Locate the cell with the specified text and output its [x, y] center coordinate. 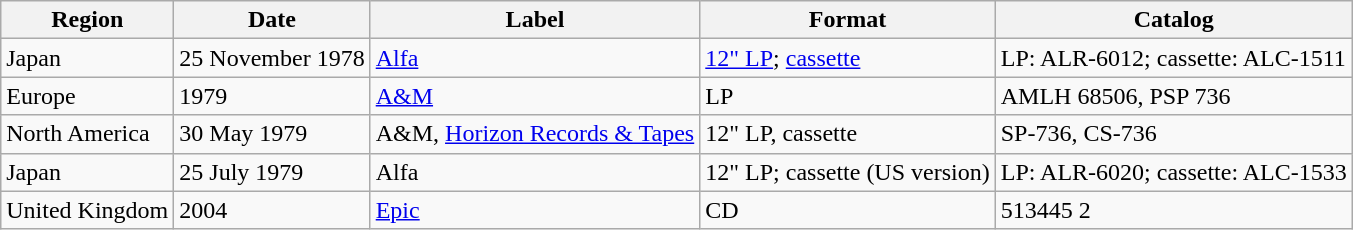
25 July 1979 [272, 172]
25 November 1978 [272, 58]
SP-736, CS-736 [1174, 134]
Region [88, 20]
Epic [535, 210]
12" LP; cassette [848, 58]
LP: ALR-6012; cassette: ALC-1511 [1174, 58]
30 May 1979 [272, 134]
1979 [272, 96]
12" LP; cassette (US version) [848, 172]
Label [535, 20]
Europe [88, 96]
513445 2 [1174, 210]
2004 [272, 210]
AMLH 68506, PSP 736 [1174, 96]
North America [88, 134]
CD [848, 210]
Catalog [1174, 20]
12" LP, cassette [848, 134]
LP: ALR-6020; cassette: ALC-1533 [1174, 172]
A&M, Horizon Records & Tapes [535, 134]
United Kingdom [88, 210]
Format [848, 20]
Date [272, 20]
A&M [535, 96]
LP [848, 96]
